From the cell containing the given text, extract its center point as [x, y] coordinate. 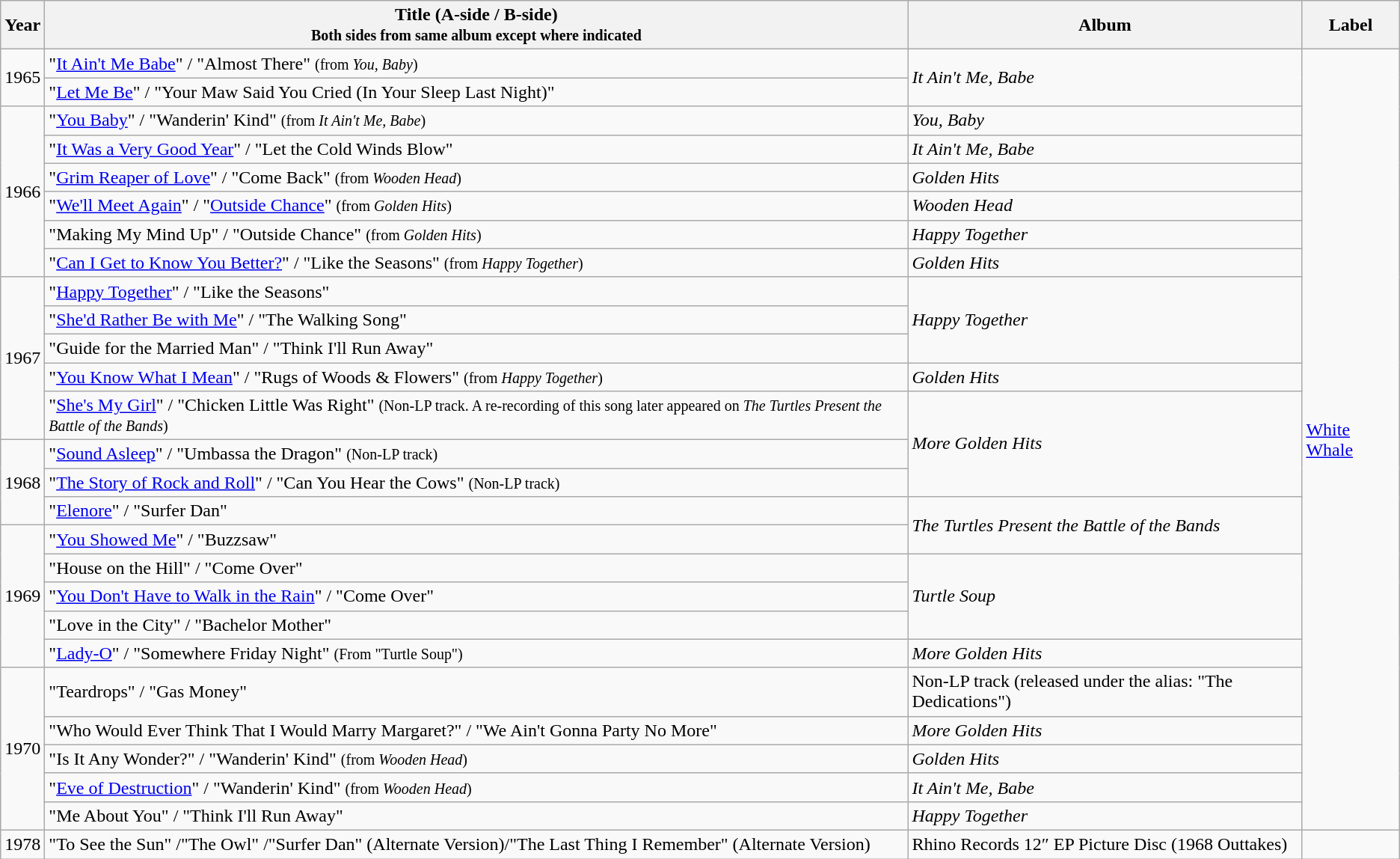
"Happy Together" / "Like the Seasons" [476, 291]
"You Know What I Mean" / "Rugs of Woods & Flowers" (from Happy Together) [476, 376]
"We'll Meet Again" / "Outside Chance" (from Golden Hits) [476, 206]
Label [1351, 25]
Wooden Head [1105, 206]
"Elenore" / "Surfer Dan" [476, 511]
1965 [22, 78]
"Can I Get to Know You Better?" / "Like the Seasons" (from Happy Together) [476, 263]
"She'd Rather Be with Me" / "The Walking Song" [476, 320]
"You Showed Me" / "Buzzsaw" [476, 539]
Non-LP track (released under the alias: "The Dedications") [1105, 691]
1966 [22, 192]
"Let Me Be" / "Your Maw Said You Cried (In Your Sleep Last Night)" [476, 92]
Album [1105, 25]
The Turtles Present the Battle of the Bands [1105, 525]
"Making My Mind Up" / "Outside Chance" (from Golden Hits) [476, 234]
"Grim Reaper of Love" / "Come Back" (from Wooden Head) [476, 177]
"To See the Sun" /"The Owl" /"Surfer Dan" (Alternate Version)/"The Last Thing I Remember" (Alternate Version) [476, 844]
"Teardrops" / "Gas Money" [476, 691]
"It Was a Very Good Year" / "Let the Cold Winds Blow" [476, 149]
White Whale [1351, 440]
"Who Would Ever Think That I Would Marry Margaret?" / "We Ain't Gonna Party No More" [476, 730]
"Is It Any Wonder?" / "Wanderin' Kind" (from Wooden Head) [476, 759]
You, Baby [1105, 120]
Turtle Soup [1105, 596]
1968 [22, 483]
"Lady-O" / "Somewhere Friday Night" (From "Turtle Soup") [476, 653]
"You Baby" / "Wanderin' Kind" (from It Ain't Me, Babe) [476, 120]
Title (A-side / B-side)Both sides from same album except where indicated [476, 25]
Year [22, 25]
"Sound Asleep" / "Umbassa the Dragon" (Non-LP track) [476, 454]
Rhino Records 12″ EP Picture Disc (1968 Outtakes) [1105, 844]
"Guide for the Married Man" / "Think I'll Run Away" [476, 348]
"Eve of Destruction" / "Wanderin' Kind" (from Wooden Head) [476, 787]
"The Story of Rock and Roll" / "Can You Hear the Cows" (Non-LP track) [476, 483]
1978 [22, 844]
"You Don't Have to Walk in the Rain" / "Come Over" [476, 596]
1969 [22, 596]
"Love in the City" / "Bachelor Mother" [476, 625]
"Me About You" / "Think I'll Run Away" [476, 816]
1970 [22, 748]
"It Ain't Me Babe" / "Almost There" (from You, Baby) [476, 64]
"House on the Hill" / "Come Over" [476, 568]
1967 [22, 358]
